Identify which cell holds the provided text, then report its [x, y] central coordinate. 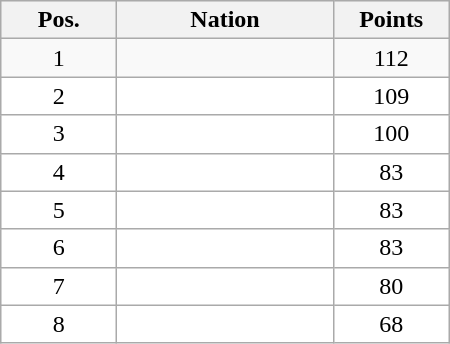
112 [391, 58]
5 [59, 210]
80 [391, 286]
6 [59, 248]
100 [391, 134]
Pos. [59, 20]
4 [59, 172]
1 [59, 58]
7 [59, 286]
2 [59, 96]
3 [59, 134]
Points [391, 20]
8 [59, 324]
68 [391, 324]
109 [391, 96]
Nation [225, 20]
